Locate the cell with the specified text and output its [X, Y] center coordinate. 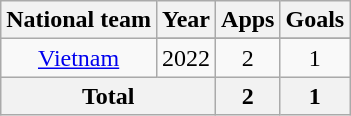
Total [108, 96]
Apps [248, 20]
Year [186, 20]
Vietnam [79, 58]
Goals [315, 20]
National team [79, 20]
2022 [186, 58]
